Provide the [x, y] coordinate of the cell's center where the given text is located.  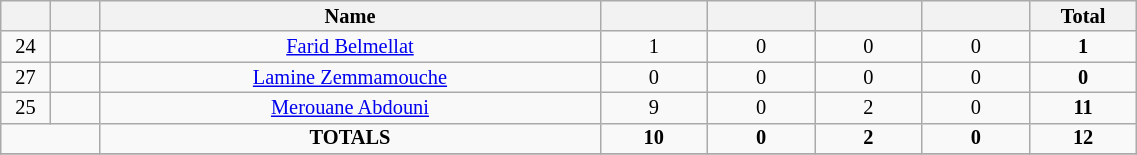
10 [654, 138]
9 [654, 108]
Farid Belmellat [350, 46]
Merouane Abdouni [350, 108]
TOTALS [350, 138]
24 [26, 46]
25 [26, 108]
Lamine Zemmamouche [350, 78]
12 [1082, 138]
Name [350, 16]
27 [26, 78]
Total [1082, 16]
11 [1082, 108]
